Provide the [x, y] coordinate of the cell's center where the given text is located.  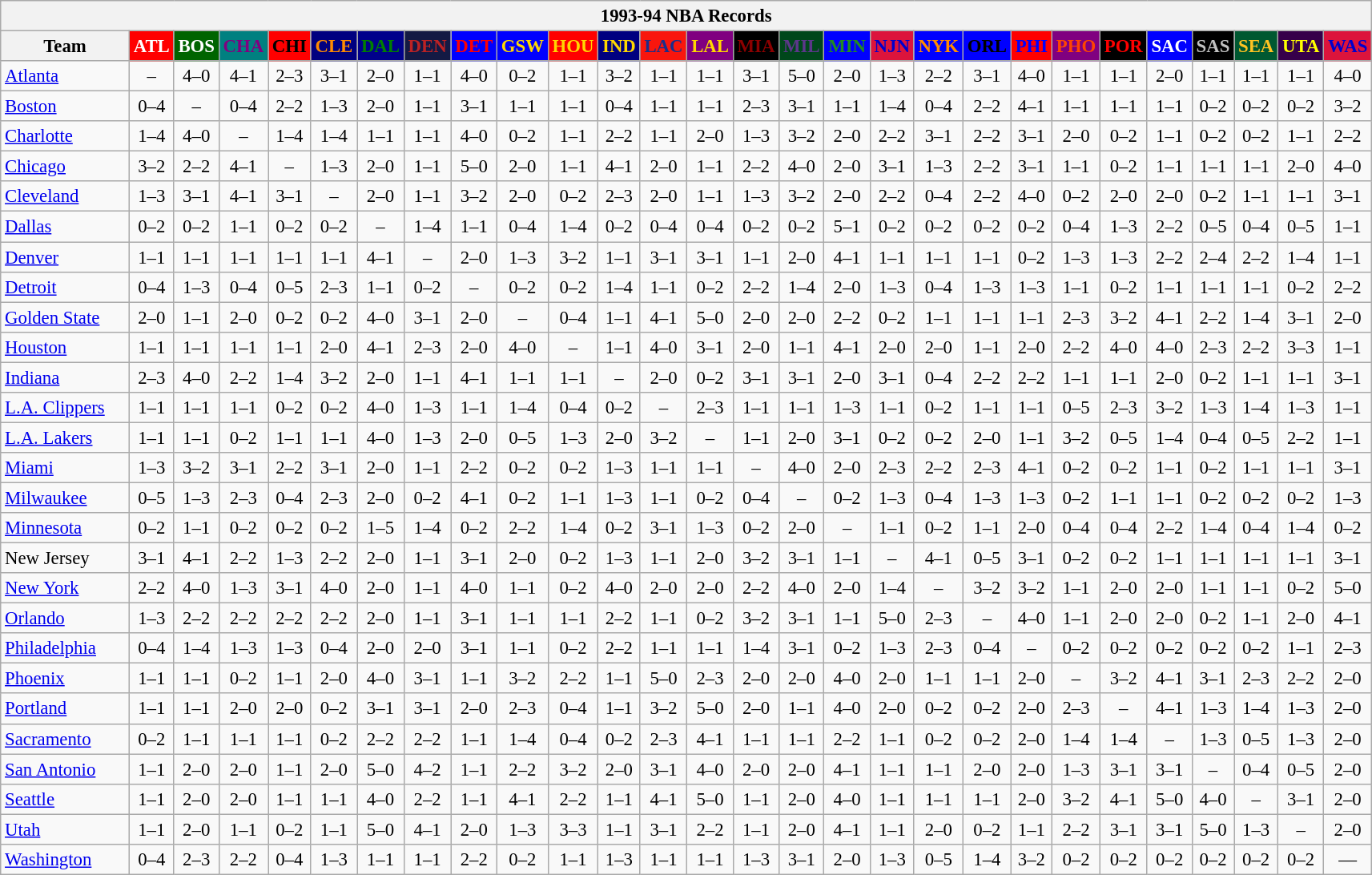
Team [66, 46]
MIN [847, 46]
New York [66, 588]
BOS [196, 46]
L.A. Lakers [66, 437]
Phoenix [66, 679]
Houston [66, 347]
1993-94 NBA Records [686, 16]
SAS [1213, 46]
DET [474, 46]
UTA [1301, 46]
DEN [428, 46]
CHA [243, 46]
5–1 [847, 227]
Portland [66, 709]
Atlanta [66, 76]
Philadelphia [66, 648]
Golden State [66, 317]
Milwaukee [66, 498]
HOU [573, 46]
Cleveland [66, 196]
Charlotte [66, 136]
ORL [987, 46]
NJN [892, 46]
Dallas [66, 227]
Sacramento [66, 739]
Seattle [66, 799]
LAC [663, 46]
Washington [66, 860]
New Jersey [66, 558]
POR [1123, 46]
ATL [151, 46]
2–4 [1213, 257]
Boston [66, 107]
Detroit [66, 287]
LAL [710, 46]
IND [619, 46]
San Antonio [66, 769]
MIL [802, 46]
Utah [66, 829]
Denver [66, 257]
MIA [756, 46]
DAL [381, 46]
SAC [1169, 46]
CLE [333, 46]
WAS [1348, 46]
GSW [522, 46]
— [1348, 860]
PHO [1076, 46]
L.A. Clippers [66, 408]
4–2 [428, 769]
Miami [66, 468]
Indiana [66, 377]
Orlando [66, 619]
1–5 [381, 528]
CHI [289, 46]
NYK [939, 46]
PHI [1032, 46]
Chicago [66, 167]
SEA [1256, 46]
Minnesota [66, 528]
